Pinpoint the cell where the given text exists, returning its [x, y] midpoint coordinate. 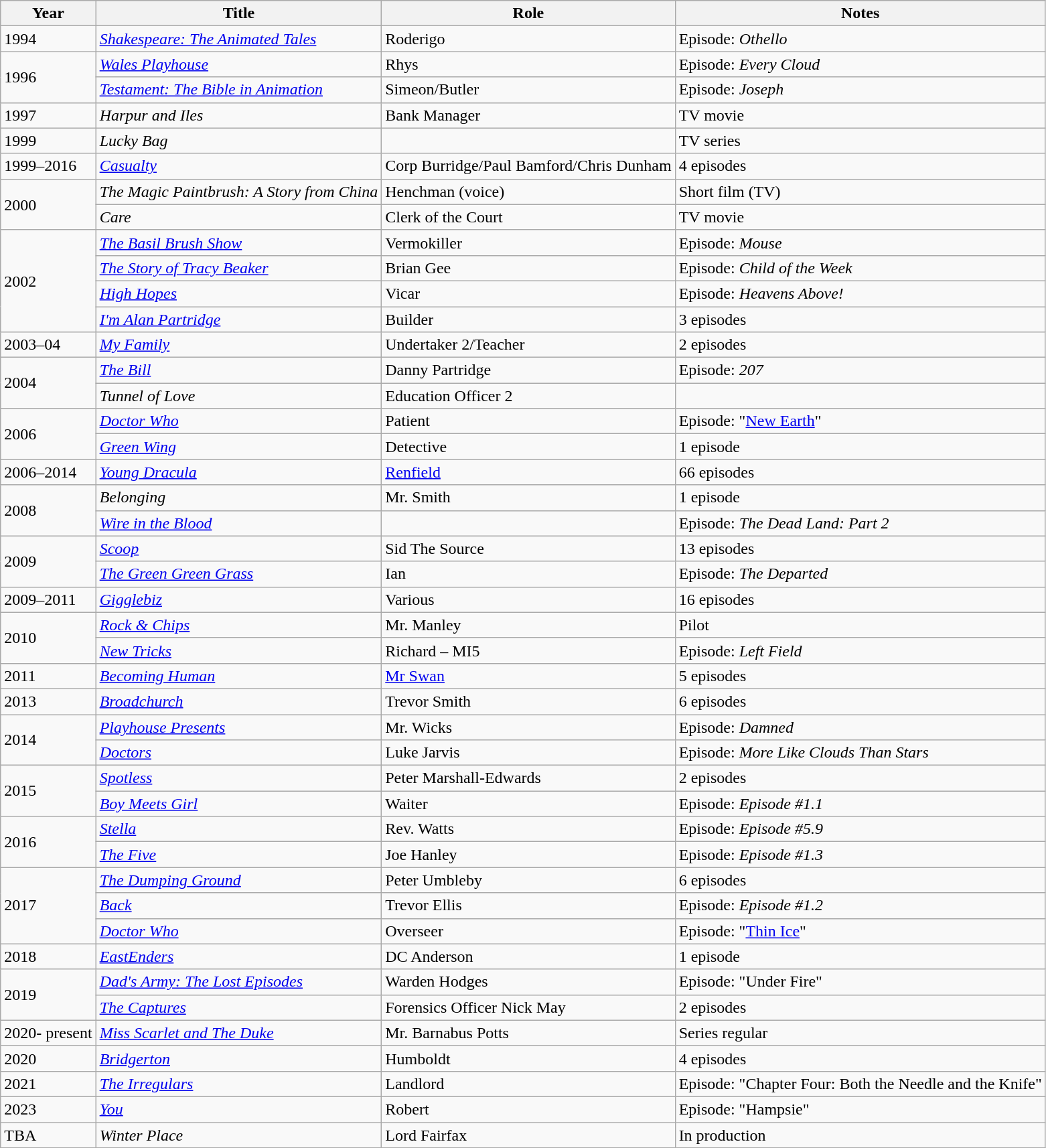
Series regular [860, 1033]
Testament: The Bible in Animation [238, 90]
EastEnders [238, 956]
The Dumping Ground [238, 880]
Mr. Wicks [528, 727]
Richard – MI5 [528, 650]
Episode: More Like Clouds Than Stars [860, 753]
Danny Partridge [528, 370]
Rock & Chips [238, 625]
Patient [528, 421]
Dad's Army: The Lost Episodes [238, 982]
The Bill [238, 370]
Playhouse Presents [238, 727]
Robert [528, 1109]
Various [528, 599]
2011 [48, 676]
2008 [48, 510]
The Captures [238, 1007]
Mr. Smith [528, 498]
1999–2016 [48, 166]
Simeon/Butler [528, 90]
2016 [48, 842]
66 episodes [860, 472]
Scoop [238, 549]
Vicar [528, 293]
2020 [48, 1058]
2018 [48, 956]
Young Dracula [238, 472]
Wire in the Blood [238, 523]
Pilot [860, 625]
1996 [48, 77]
TBA [48, 1135]
13 episodes [860, 549]
Episode: Othello [860, 39]
Landlord [528, 1084]
Episode: The Dead Land: Part 2 [860, 523]
Clerk of the Court [528, 217]
Care [238, 217]
Becoming Human [238, 676]
Warden Hodges [528, 982]
Episode: The Departed [860, 574]
Brian Gee [528, 268]
My Family [238, 345]
2010 [48, 638]
Doctors [238, 753]
Mr. Barnabus Potts [528, 1033]
Shakespeare: The Animated Tales [238, 39]
Episode: Mouse [860, 242]
The Irregulars [238, 1084]
Ian [528, 574]
Spotless [238, 778]
Back [238, 906]
2023 [48, 1109]
Roderigo [528, 39]
2017 [48, 906]
Episode: Episode #1.1 [860, 804]
The Five [238, 855]
2009–2011 [48, 599]
Episode: Left Field [860, 650]
Luke Jarvis [528, 753]
Corp Burridge/Paul Bamford/Chris Dunham [528, 166]
The Story of Tracy Beaker [238, 268]
2020- present [48, 1033]
2009 [48, 561]
Episode: Damned [860, 727]
2004 [48, 383]
Rev. Watts [528, 829]
16 episodes [860, 599]
3 episodes [860, 319]
Trevor Ellis [528, 906]
Sid The Source [528, 549]
Episode: Episode #5.9 [860, 829]
Waiter [528, 804]
2006–2014 [48, 472]
Title [238, 13]
2021 [48, 1084]
You [238, 1109]
Episode: Episode #1.3 [860, 855]
Renfield [528, 472]
Episode: 207 [860, 370]
1994 [48, 39]
Gigglebiz [238, 599]
TV series [860, 141]
Notes [860, 13]
Joe Hanley [528, 855]
Boy Meets Girl [238, 804]
Short film (TV) [860, 192]
Episode: Heavens Above! [860, 293]
Stella [238, 829]
Mr Swan [528, 676]
Episode: "Under Fire" [860, 982]
DC Anderson [528, 956]
Mr. Manley [528, 625]
Education Officer 2 [528, 396]
The Basil Brush Show [238, 242]
Wales Playhouse [238, 64]
Episode: Every Cloud [860, 64]
In production [860, 1135]
2002 [48, 281]
Miss Scarlet and The Duke [238, 1033]
Episode: "Chapter Four: Both the Needle and the Knife" [860, 1084]
1999 [48, 141]
Builder [528, 319]
Belonging [238, 498]
Forensics Officer Nick May [528, 1007]
Bank Manager [528, 115]
New Tricks [238, 650]
Detective [528, 447]
Episode: "Thin Ice" [860, 931]
2000 [48, 204]
2003–04 [48, 345]
High Hopes [238, 293]
Lucky Bag [238, 141]
2015 [48, 791]
Lord Fairfax [528, 1135]
Trevor Smith [528, 701]
I'm Alan Partridge [238, 319]
Episode: Episode #1.2 [860, 906]
Green Wing [238, 447]
Harpur and Iles [238, 115]
2019 [48, 995]
Peter Marshall-Edwards [528, 778]
2013 [48, 701]
Role [528, 13]
The Green Green Grass [238, 574]
Peter Umbleby [528, 880]
Henchman (voice) [528, 192]
2014 [48, 739]
Vermokiller [528, 242]
Episode: Joseph [860, 90]
Rhys [528, 64]
Undertaker 2/Teacher [528, 345]
5 episodes [860, 676]
Broadchurch [238, 701]
The Magic Paintbrush: A Story from China [238, 192]
Episode: "New Earth" [860, 421]
Casualty [238, 166]
Episode: Child of the Week [860, 268]
Winter Place [238, 1135]
1997 [48, 115]
Tunnel of Love [238, 396]
Humboldt [528, 1058]
Overseer [528, 931]
Episode: "Hampsie" [860, 1109]
Bridgerton [238, 1058]
Year [48, 13]
2006 [48, 434]
